Identify which cell holds the provided text, then report its (x, y) central coordinate. 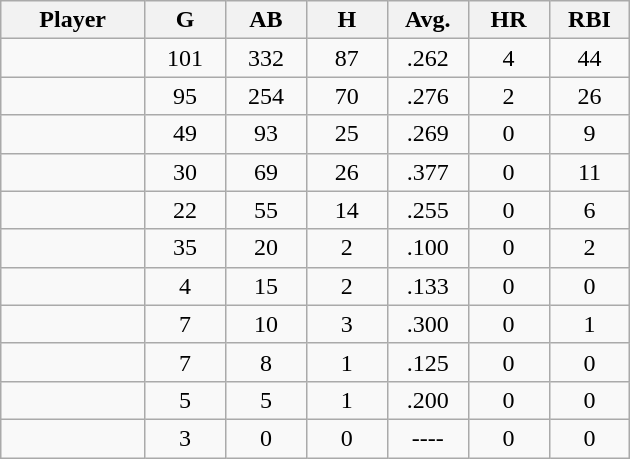
.100 (428, 248)
332 (266, 58)
15 (266, 286)
93 (266, 134)
69 (266, 172)
8 (266, 362)
HR (508, 20)
30 (186, 172)
.377 (428, 172)
.269 (428, 134)
95 (186, 96)
14 (346, 210)
.255 (428, 210)
.300 (428, 324)
20 (266, 248)
H (346, 20)
11 (590, 172)
55 (266, 210)
.200 (428, 400)
RBI (590, 20)
AB (266, 20)
.125 (428, 362)
35 (186, 248)
9 (590, 134)
70 (346, 96)
---- (428, 438)
6 (590, 210)
Avg. (428, 20)
G (186, 20)
49 (186, 134)
10 (266, 324)
Player (73, 20)
.133 (428, 286)
25 (346, 134)
.276 (428, 96)
101 (186, 58)
22 (186, 210)
44 (590, 58)
.262 (428, 58)
254 (266, 96)
87 (346, 58)
